Return the (X, Y) coordinate for the center point of the cell that contains the specified text.  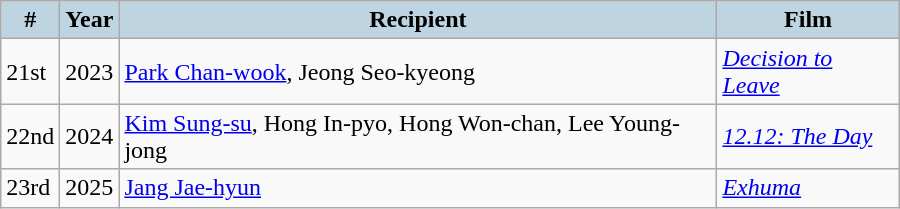
23rd (30, 188)
22nd (30, 136)
Exhuma (808, 188)
21st (30, 72)
2025 (90, 188)
2024 (90, 136)
# (30, 20)
Park Chan-wook, Jeong Seo-kyeong (418, 72)
Kim Sung-su, Hong In-pyo, Hong Won-chan, Lee Young-jong (418, 136)
2023 (90, 72)
Year (90, 20)
12.12: The Day (808, 136)
Decision to Leave (808, 72)
Recipient (418, 20)
Jang Jae-hyun (418, 188)
Film (808, 20)
